Identify which cell holds the provided text, then report its [x, y] central coordinate. 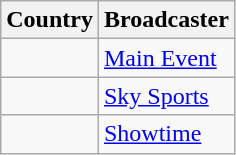
Country [50, 20]
Sky Sports [166, 96]
Showtime [166, 134]
Broadcaster [166, 20]
Main Event [166, 58]
